Detect which cell encompasses the target text, then output its [X, Y] center coordinate. 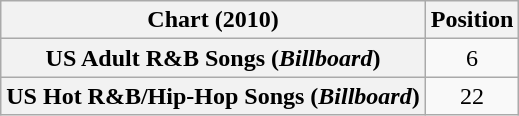
Position [472, 20]
US Adult R&B Songs (Billboard) [213, 58]
6 [472, 58]
22 [472, 96]
US Hot R&B/Hip-Hop Songs (Billboard) [213, 96]
Chart (2010) [213, 20]
